Extract the [x, y] coordinate from the center of the cell holding the provided text.  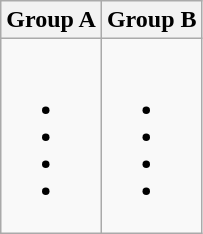
Group A [52, 20]
Group B [152, 20]
